For the text-containing cell, return its midpoint in [X, Y] coordinate format. 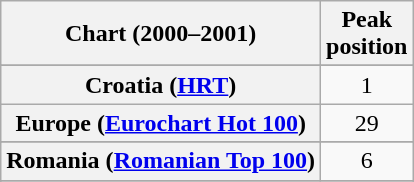
Croatia (HRT) [161, 85]
Peakposition [367, 34]
Europe (Eurochart Hot 100) [161, 123]
Chart (2000–2001) [161, 34]
29 [367, 123]
Romania (Romanian Top 100) [161, 161]
1 [367, 85]
6 [367, 161]
